Pinpoint the cell where the given text exists, returning its [X, Y] midpoint coordinate. 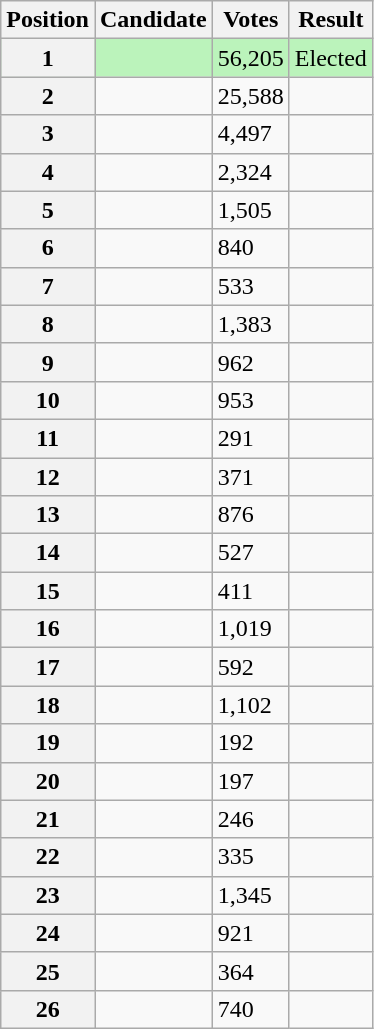
13 [48, 515]
6 [48, 248]
533 [250, 286]
17 [48, 667]
840 [250, 248]
9 [48, 362]
15 [48, 591]
14 [48, 553]
876 [250, 515]
3 [48, 134]
371 [250, 477]
953 [250, 400]
18 [48, 705]
23 [48, 895]
962 [250, 362]
Elected [330, 58]
592 [250, 667]
10 [48, 400]
11 [48, 438]
335 [250, 857]
Position [48, 20]
8 [48, 324]
1,383 [250, 324]
7 [48, 286]
25,588 [250, 96]
20 [48, 781]
Result [330, 20]
5 [48, 210]
25 [48, 971]
192 [250, 743]
4,497 [250, 134]
4 [48, 172]
16 [48, 629]
527 [250, 553]
411 [250, 591]
Candidate [153, 20]
197 [250, 781]
1,019 [250, 629]
740 [250, 1009]
21 [48, 819]
2 [48, 96]
26 [48, 1009]
1 [48, 58]
19 [48, 743]
24 [48, 933]
1,345 [250, 895]
2,324 [250, 172]
56,205 [250, 58]
1,102 [250, 705]
Votes [250, 20]
246 [250, 819]
22 [48, 857]
364 [250, 971]
1,505 [250, 210]
291 [250, 438]
12 [48, 477]
921 [250, 933]
